Find where the given text appears and provide that cell's center as [x, y] coordinate. 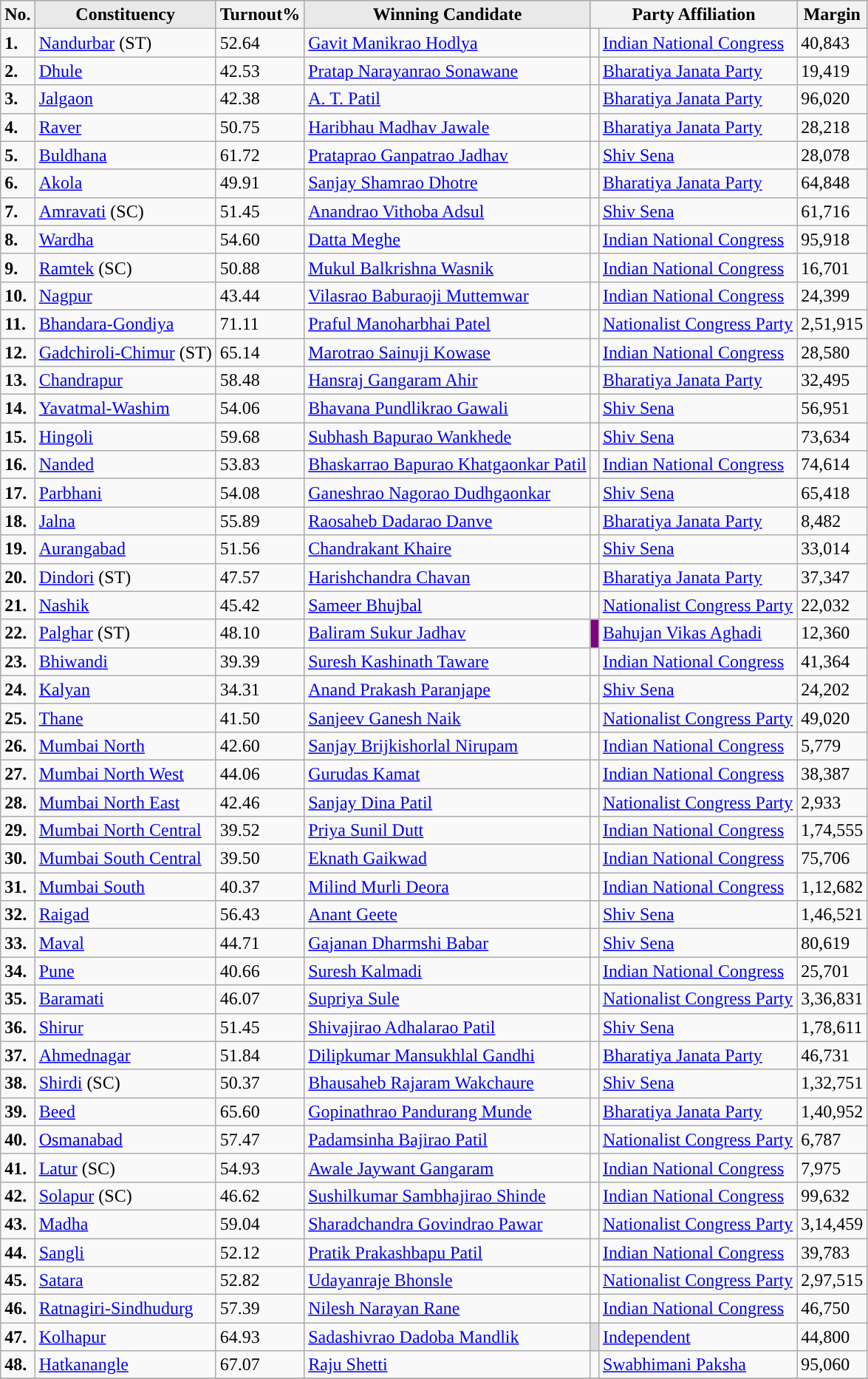
26. [18, 746]
Pune [126, 971]
Dindori (ST) [126, 577]
Shivajirao Adhalarao Patil [448, 1027]
Eknath Gaikwad [448, 859]
Independent [697, 1337]
Dilipkumar Mansukhlal Gandhi [448, 1055]
14. [18, 409]
56,951 [832, 409]
Prataprao Ganpatrao Jadhav [448, 155]
Sanjay Brijkishorlal Nirupam [448, 746]
Baliram Sukur Jadhav [448, 633]
53.83 [260, 465]
Aurangabad [126, 549]
Bhandara-Gondiya [126, 324]
45. [18, 1281]
1,46,521 [832, 915]
Pratap Narayanrao Sonawane [448, 71]
Buldhana [126, 155]
Shirdi (SC) [126, 1083]
67.07 [260, 1365]
2,933 [832, 802]
47. [18, 1337]
37,347 [832, 577]
43. [18, 1224]
36. [18, 1027]
23. [18, 661]
3. [18, 99]
8. [18, 239]
Turnout% [260, 15]
Mukul Balkrishna Wasnik [448, 268]
52.12 [260, 1253]
5,779 [832, 746]
Harishchandra Chavan [448, 577]
44,800 [832, 1337]
Sanjay Shamrao Dhotre [448, 183]
Party Affiliation [693, 15]
42.60 [260, 746]
58.48 [260, 381]
1,32,751 [832, 1083]
Sharadchandra Govindrao Pawar [448, 1224]
57.47 [260, 1140]
19. [18, 549]
Chandrapur [126, 381]
Kalyan [126, 689]
Mumbai North East [126, 802]
Datta Meghe [448, 239]
Latur (SC) [126, 1168]
12. [18, 353]
35. [18, 999]
Hansraj Gangaram Ahir [448, 381]
21. [18, 605]
44.71 [260, 943]
Bhiwandi [126, 661]
59.04 [260, 1224]
Raver [126, 127]
47.57 [260, 577]
61,716 [832, 211]
28,580 [832, 353]
6. [18, 183]
65.60 [260, 1111]
15. [18, 437]
50.75 [260, 127]
Nashik [126, 605]
64,848 [832, 183]
45.42 [260, 605]
Ganeshrao Nagorao Dudhgaonkar [448, 493]
Haribhau Madhav Jawale [448, 127]
A. T. Patil [448, 99]
64.93 [260, 1337]
Ahmednagar [126, 1055]
42. [18, 1196]
11. [18, 324]
Sangli [126, 1253]
Hatkanangle [126, 1365]
65.14 [260, 353]
Osmanabad [126, 1140]
33,014 [832, 549]
Nagpur [126, 296]
Madha [126, 1224]
Supriya Sule [448, 999]
2,51,915 [832, 324]
Mumbai North West [126, 774]
52.64 [260, 43]
25,701 [832, 971]
29. [18, 831]
49,020 [832, 718]
Satara [126, 1281]
Mumbai South Central [126, 859]
46.07 [260, 999]
Suresh Kalmadi [448, 971]
Suresh Kashinath Taware [448, 661]
3,14,459 [832, 1224]
25. [18, 718]
Solapur (SC) [126, 1196]
Sanjay Dina Patil [448, 802]
Milind Murli Deora [448, 887]
Parbhani [126, 493]
40,843 [832, 43]
Akola [126, 183]
Bahujan Vikas Aghadi [697, 633]
Priya Sunil Dutt [448, 831]
Amravati (SC) [126, 211]
75,706 [832, 859]
46.62 [260, 1196]
57.39 [260, 1309]
6,787 [832, 1140]
28,218 [832, 127]
24,399 [832, 296]
Thane [126, 718]
4. [18, 127]
54.08 [260, 493]
Yavatmal-Washim [126, 409]
Mumbai North [126, 746]
24. [18, 689]
Mumbai North Central [126, 831]
40. [18, 1140]
Swabhimani Paksha [697, 1365]
Palghar (ST) [126, 633]
Raigad [126, 915]
Subhash Bapurao Wankhede [448, 437]
Beed [126, 1111]
Gopinathrao Pandurang Munde [448, 1111]
13. [18, 381]
Winning Candidate [448, 15]
Anand Prakash Paranjape [448, 689]
32. [18, 915]
16,701 [832, 268]
33. [18, 943]
Awale Jaywant Gangaram [448, 1168]
Raju Shetti [448, 1365]
39. [18, 1111]
Margin [832, 15]
48. [18, 1365]
42.53 [260, 71]
Vilasrao Baburaoji Muttemwar [448, 296]
80,619 [832, 943]
Gajanan Dharmshi Babar [448, 943]
Bhavana Pundlikrao Gawali [448, 409]
28,078 [832, 155]
1,40,952 [832, 1111]
18. [18, 521]
32,495 [832, 381]
41.50 [260, 718]
Gurudas Kamat [448, 774]
1,78,611 [832, 1027]
9. [18, 268]
Anant Geete [448, 915]
16. [18, 465]
2,97,515 [832, 1281]
Ratnagiri-Sindhudurg [126, 1309]
5. [18, 155]
Nanded [126, 465]
22,032 [832, 605]
Udayanraje Bhonsle [448, 1281]
46. [18, 1309]
Nandurbar (ST) [126, 43]
1,74,555 [832, 831]
37. [18, 1055]
44. [18, 1253]
Maval [126, 943]
Constituency [126, 15]
Sameer Bhujbal [448, 605]
7,975 [832, 1168]
Nilesh Narayan Rane [448, 1309]
20. [18, 577]
34. [18, 971]
39.50 [260, 859]
No. [18, 15]
74,614 [832, 465]
Sadashivrao Dadoba Mandlik [448, 1337]
61.72 [260, 155]
Kolhapur [126, 1337]
7. [18, 211]
Shirur [126, 1027]
99,632 [832, 1196]
42.38 [260, 99]
42.46 [260, 802]
40.66 [260, 971]
Marotrao Sainuji Kowase [448, 353]
Gavit Manikrao Hodlya [448, 43]
49.91 [260, 183]
54.93 [260, 1168]
39,783 [832, 1253]
28. [18, 802]
Chandrakant Khaire [448, 549]
55.89 [260, 521]
Mumbai South [126, 887]
54.06 [260, 409]
Anandrao Vithoba Adsul [448, 211]
Ramtek (SC) [126, 268]
17. [18, 493]
46,731 [832, 1055]
95,060 [832, 1365]
48.10 [260, 633]
34.31 [260, 689]
44.06 [260, 774]
65,418 [832, 493]
3,36,831 [832, 999]
Baramati [126, 999]
Jalgaon [126, 99]
Bhausaheb Rajaram Wakchaure [448, 1083]
40.37 [260, 887]
Raosaheb Dadarao Danve [448, 521]
12,360 [832, 633]
39.39 [260, 661]
71.11 [260, 324]
43.44 [260, 296]
38,387 [832, 774]
Padamsinha Bajirao Patil [448, 1140]
Praful Manoharbhai Patel [448, 324]
46,750 [832, 1309]
Wardha [126, 239]
Sushilkumar Sambhajirao Shinde [448, 1196]
52.82 [260, 1281]
Jalna [126, 521]
54.60 [260, 239]
39.52 [260, 831]
30. [18, 859]
41,364 [832, 661]
Sanjeev Ganesh Naik [448, 718]
2. [18, 71]
Gadchiroli-Chimur (ST) [126, 353]
31. [18, 887]
22. [18, 633]
8,482 [832, 521]
27. [18, 774]
50.88 [260, 268]
51.56 [260, 549]
95,918 [832, 239]
24,202 [832, 689]
1. [18, 43]
Bhaskarrao Bapurao Khatgaonkar Patil [448, 465]
19,419 [832, 71]
38. [18, 1083]
Pratik Prakashbapu Patil [448, 1253]
56.43 [260, 915]
73,634 [832, 437]
50.37 [260, 1083]
59.68 [260, 437]
1,12,682 [832, 887]
51.84 [260, 1055]
41. [18, 1168]
10. [18, 296]
96,020 [832, 99]
Hingoli [126, 437]
Dhule [126, 71]
